Determine the (x, y) coordinate at the center of the cell enclosing the given text.  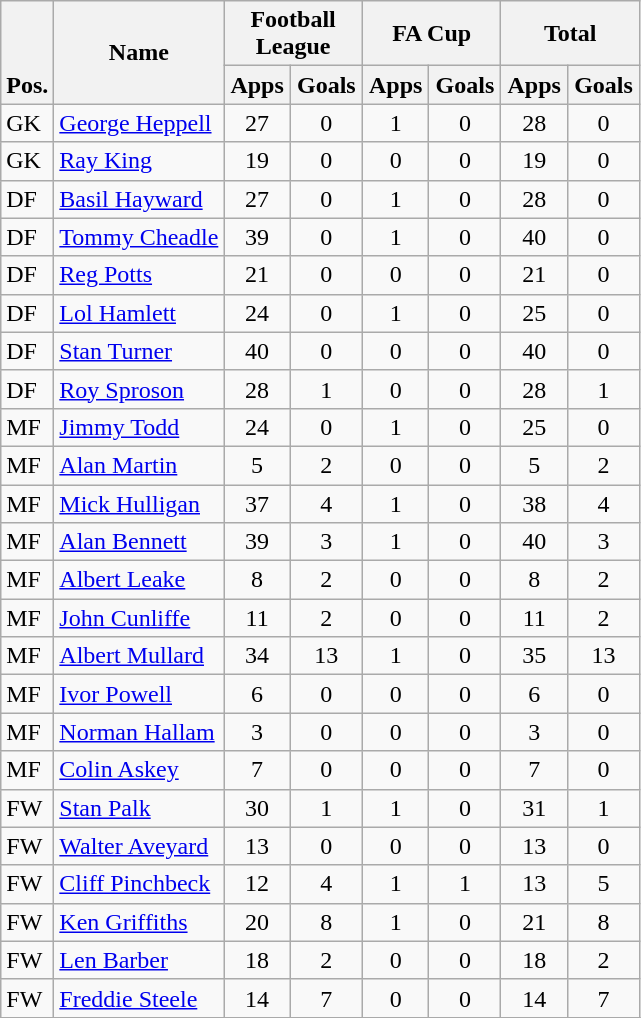
John Cunliffe (139, 618)
37 (258, 503)
Pos. (28, 52)
Alan Bennett (139, 542)
Walter Aveyard (139, 846)
20 (258, 922)
Jimmy Todd (139, 427)
Name (139, 52)
Roy Sproson (139, 389)
Stan Palk (139, 808)
Albert Mullard (139, 656)
Ray King (139, 161)
Albert Leake (139, 580)
Reg Potts (139, 275)
Basil Hayward (139, 199)
Football League (294, 34)
30 (258, 808)
Stan Turner (139, 351)
Cliff Pinchbeck (139, 884)
FA Cup (432, 34)
George Heppell (139, 123)
34 (258, 656)
Tommy Cheadle (139, 237)
Ken Griffiths (139, 922)
Colin Askey (139, 770)
Ivor Powell (139, 694)
Norman Hallam (139, 732)
Alan Martin (139, 465)
35 (534, 656)
12 (258, 884)
38 (534, 503)
Len Barber (139, 960)
Lol Hamlett (139, 313)
Freddie Steele (139, 998)
Total (570, 34)
31 (534, 808)
Mick Hulligan (139, 503)
